Search for the cell housing the specified text and yield its (x, y) center coordinate. 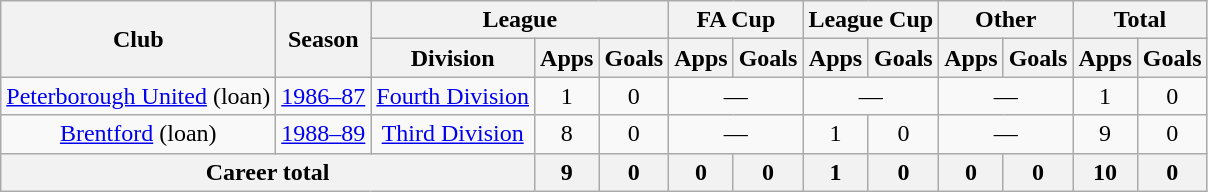
8 (567, 134)
Career total (268, 172)
Fourth Division (453, 96)
Club (138, 39)
Other (1006, 20)
Peterborough United (loan) (138, 96)
1986–87 (324, 96)
Third Division (453, 134)
Total (1140, 20)
League (520, 20)
FA Cup (736, 20)
Season (324, 39)
1988–89 (324, 134)
Division (453, 58)
10 (1105, 172)
League Cup (871, 20)
Brentford (loan) (138, 134)
